Return the (x, y) coordinate for the center point of the cell that contains the specified text.  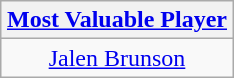
Jalen Brunson (116, 58)
Most Valuable Player (116, 20)
